Provide the [x, y] coordinate of the cell's center where the given text is located.  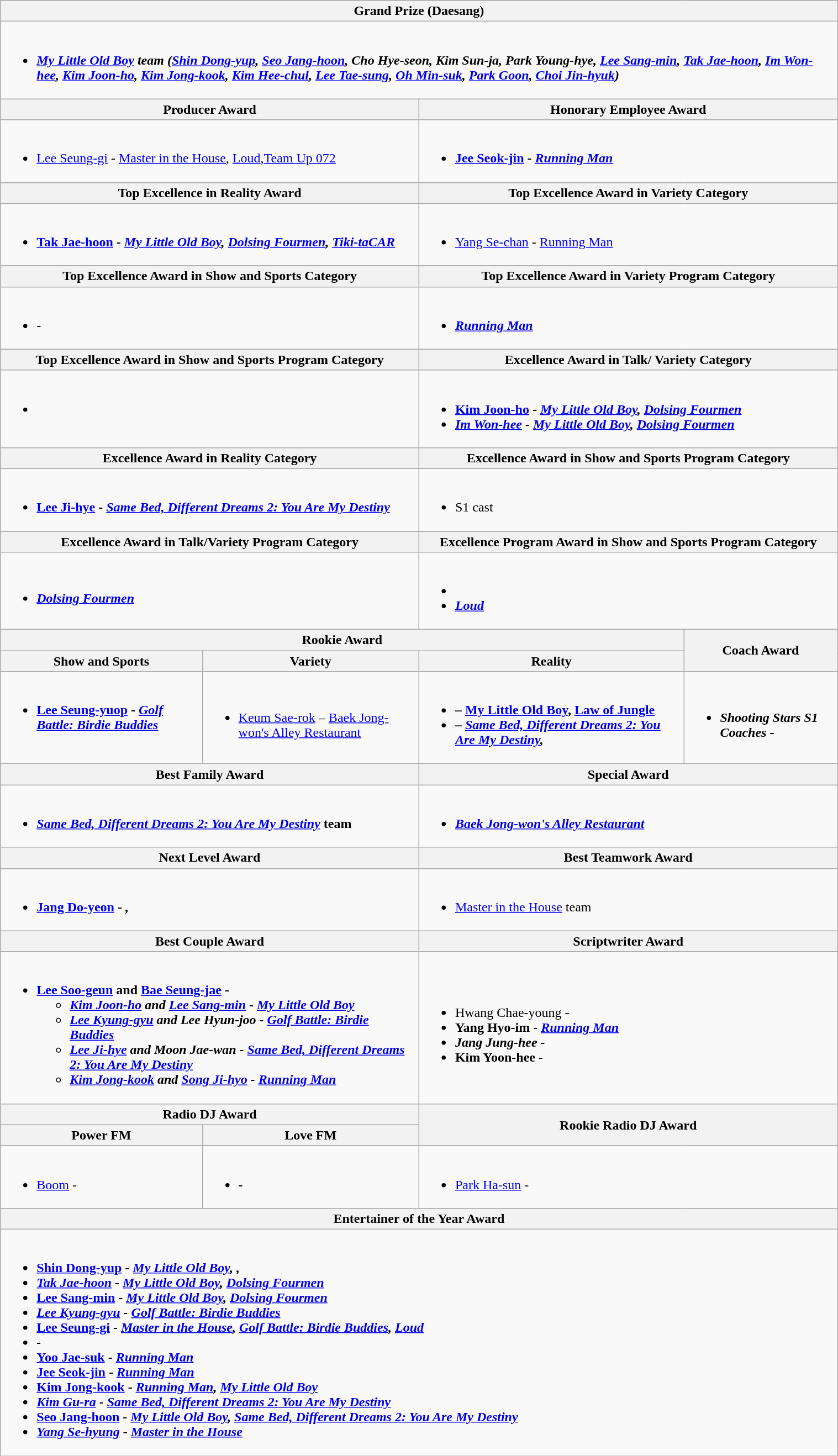
Special Award [628, 774]
Show and Sports [102, 661]
Producer Award [210, 109]
Excellence Award in Talk/Variety Program Category [210, 542]
Lee Ji-hye - Same Bed, Different Dreams 2: You Are My Destiny [210, 499]
Scriptwriter Award [628, 941]
Reality [551, 661]
Hwang Chae-young - Yang Hyo-im - Running ManJang Jung-hee - Kim Yoon-hee - [628, 1027]
Excellence Award in Show and Sports Program Category [628, 458]
Power FM [102, 1135]
Lee Seung-yuop - Golf Battle: Birdie Buddies [102, 718]
Next Level Award [210, 858]
Park Ha-sun - [628, 1177]
Variety [310, 661]
Tak Jae-hoon - My Little Old Boy, Dolsing Fourmen, Tiki-taCAR [210, 234]
Jee Seok-jin - Running Man [628, 151]
Best Teamwork Award [628, 858]
S1 cast [628, 499]
Top Excellence Award in Variety Category [628, 193]
Baek Jong-won's Alley Restaurant [628, 816]
Same Bed, Different Dreams 2: You Are My Destiny team [210, 816]
– My Little Old Boy, Law of Jungle – Same Bed, Different Dreams 2: You Are My Destiny, [551, 718]
Grand Prize (Daesang) [419, 11]
Rookie Award [342, 640]
Shooting Stars S1 Coaches - [761, 718]
Master in the House team [628, 899]
Jang Do-yeon - , [210, 899]
Boom - [102, 1177]
Loud [628, 591]
Coach Award [761, 651]
Excellence Program Award in Show and Sports Program Category [628, 542]
Top Excellence Award in Show and Sports Category [210, 276]
Honorary Employee Award [628, 109]
Excellence Award in Talk/ Variety Category [628, 360]
Top Excellence in Reality Award [210, 193]
Yang Se-chan - Running Man [628, 234]
Dolsing Fourmen [210, 591]
Love FM [310, 1135]
Lee Seung-gi - Master in the House, Loud,Team Up 072 [210, 151]
Top Excellence Award in Show and Sports Program Category [210, 360]
Radio DJ Award [210, 1114]
Running Man [628, 318]
Best Couple Award [210, 941]
Top Excellence Award in Variety Program Category [628, 276]
Excellence Award in Reality Category [210, 458]
Rookie Radio DJ Award [628, 1125]
Best Family Award [210, 774]
Entertainer of the Year Award [419, 1218]
Kim Joon-ho - My Little Old Boy, Dolsing FourmenIm Won-hee - My Little Old Boy, Dolsing Fourmen [628, 409]
Keum Sae-rok – Baek Jong-won's Alley Restaurant [310, 718]
